Detect which cell encompasses the target text, then output its [x, y] center coordinate. 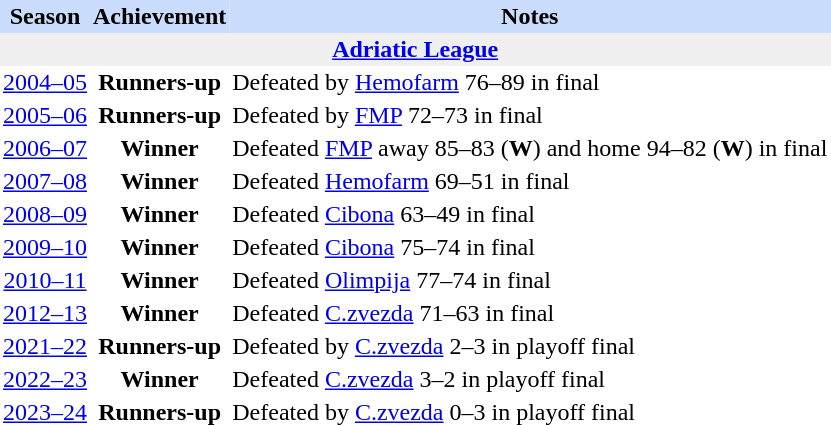
Defeated FMP away 85–83 (W) and home 94–82 (W) in final [530, 148]
2004–05 [45, 82]
2021–22 [45, 346]
2007–08 [45, 182]
Defeated Hemofarm 69–51 in final [530, 182]
Defeated by Hemofarm 76–89 in final [530, 82]
Season [45, 16]
2006–07 [45, 148]
Defeated C.zvezda 71–63 in final [530, 314]
2010–11 [45, 280]
2005–06 [45, 116]
2009–10 [45, 248]
2022–23 [45, 380]
Defeated Cibona 75–74 in final [530, 248]
Defeated C.zvezda 3–2 in playoff final [530, 380]
Defeated by FMP 72–73 in final [530, 116]
Adriatic League [415, 50]
2008–09 [45, 214]
Defeated by C.zvezda 2–3 in playoff final [530, 346]
Notes [530, 16]
Defeated Olimpija 77–74 in final [530, 280]
Defeated Cibona 63–49 in final [530, 214]
2012–13 [45, 314]
Achievement [160, 16]
